Locate the cell with the specified text and output its [x, y] center coordinate. 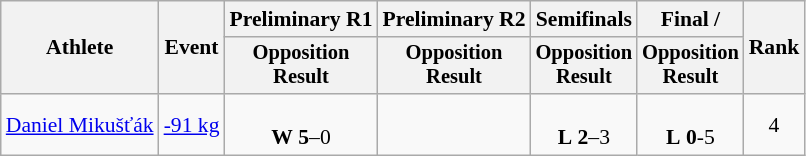
Event [192, 48]
Athlete [80, 48]
4 [774, 124]
W 5–0 [300, 124]
Final / [690, 19]
Rank [774, 48]
-91 kg [192, 124]
Semifinals [584, 19]
L 0-5 [690, 124]
Daniel Mikušťák [80, 124]
Preliminary R2 [454, 19]
L 2–3 [584, 124]
Preliminary R1 [300, 19]
